Find where the given text appears and provide that cell's center as [x, y] coordinate. 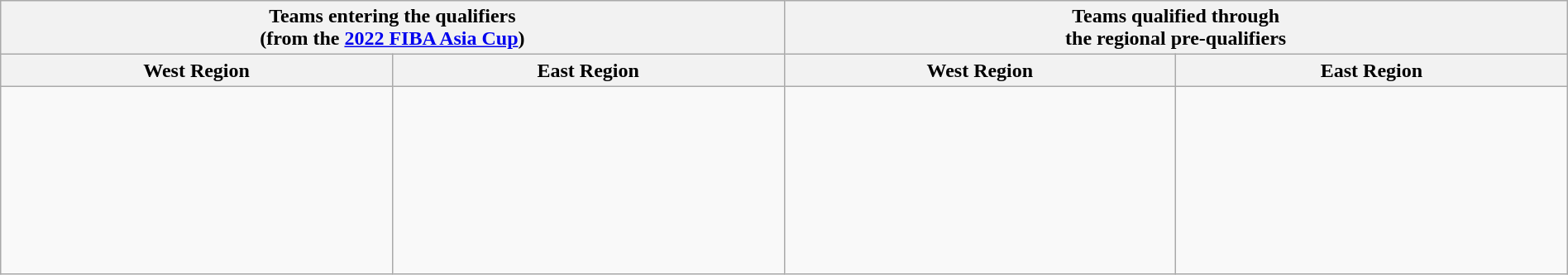
Teams qualified throughthe regional pre-qualifiers [1176, 28]
Teams entering the qualifiers(from the 2022 FIBA Asia Cup) [392, 28]
